Identify which cell holds the provided text, then report its [x, y] central coordinate. 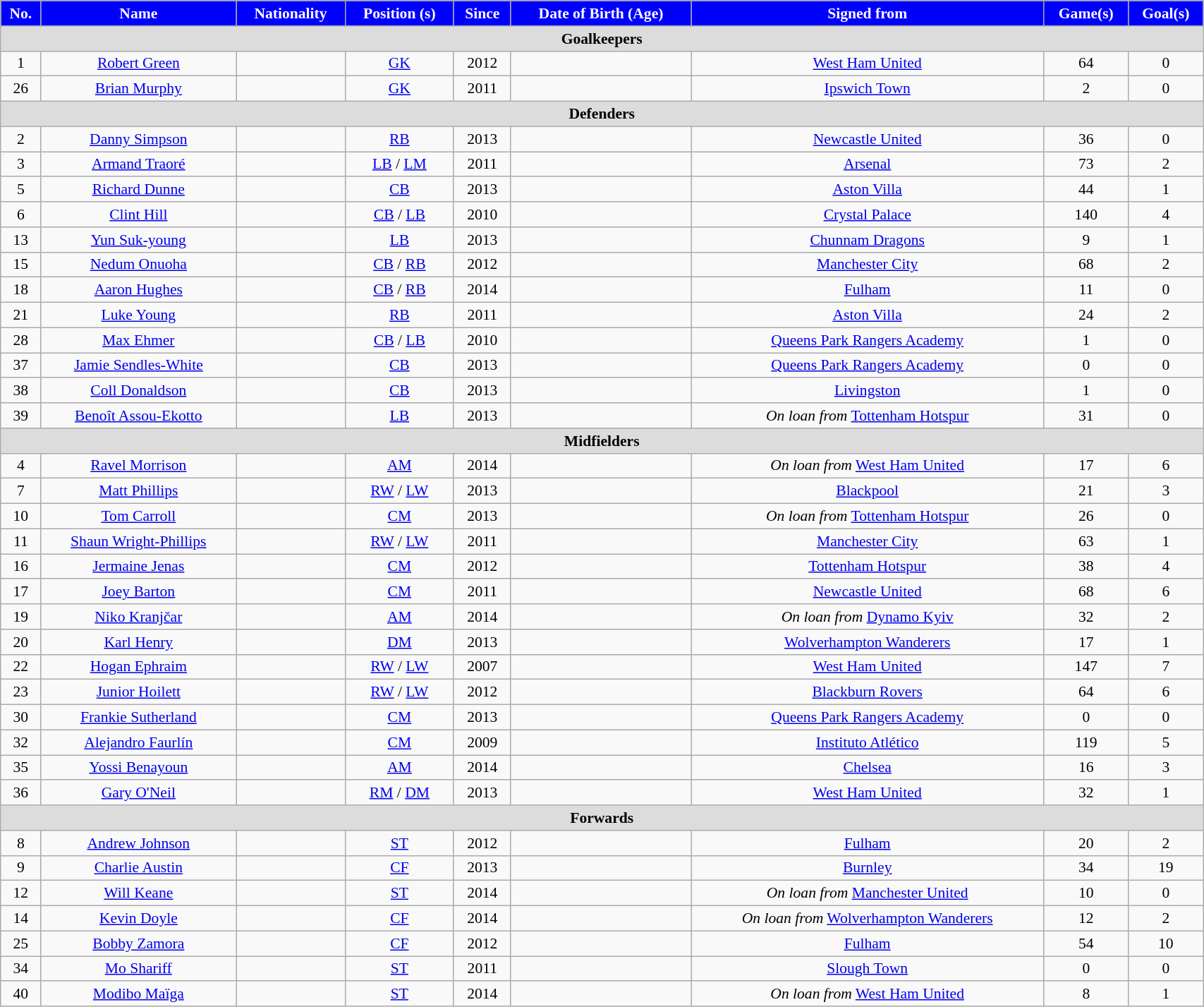
Joey Barton [138, 592]
Ipswich Town [868, 89]
Burnley [868, 868]
Chunnam Dragons [868, 240]
Jermaine Jenas [138, 567]
73 [1086, 164]
Danny Simpson [138, 139]
18 [21, 290]
25 [21, 943]
Clint Hill [138, 215]
2009 [482, 742]
Goalkeepers [602, 39]
Hogan Ephraim [138, 667]
Richard Dunne [138, 190]
Crystal Palace [868, 215]
119 [1086, 742]
13 [21, 240]
54 [1086, 943]
Junior Hoilett [138, 692]
Charlie Austin [138, 868]
LB / LM [399, 164]
Since [482, 13]
On loan from Wolverhampton Wanderers [868, 919]
Andrew Johnson [138, 843]
Defenders [602, 114]
22 [21, 667]
Forwards [602, 818]
Tom Carroll [138, 517]
Jamie Sendles-White [138, 366]
Position (s) [399, 13]
Blackburn Rovers [868, 692]
24 [1086, 315]
Wolverhampton Wanderers [868, 642]
Slough Town [868, 969]
Gary O'Neil [138, 793]
30 [21, 718]
39 [21, 416]
Name [138, 13]
Aaron Hughes [138, 290]
On loan from Manchester United [868, 893]
Livingston [868, 391]
15 [21, 265]
Arsenal [868, 164]
Shaun Wright-Phillips [138, 541]
Modibo Maïga [138, 994]
Benoît Assou-Ekotto [138, 416]
Ravel Morrison [138, 466]
Robert Green [138, 64]
Will Keane [138, 893]
Frankie Sutherland [138, 718]
Yun Suk-young [138, 240]
31 [1086, 416]
Max Ehmer [138, 340]
Kevin Doyle [138, 919]
Signed from [868, 13]
44 [1086, 190]
Karl Henry [138, 642]
Yossi Benayoun [138, 768]
Coll Donaldson [138, 391]
23 [21, 692]
Brian Murphy [138, 89]
Matt Phillips [138, 491]
Alejandro Faurlín [138, 742]
Armand Traoré [138, 164]
Blackpool [868, 491]
Goal(s) [1166, 13]
On loan from Dynamo Kyiv [868, 617]
No. [21, 13]
Tottenham Hotspur [868, 567]
2007 [482, 667]
63 [1086, 541]
Chelsea [868, 768]
14 [21, 919]
Niko Kranjčar [138, 617]
Game(s) [1086, 13]
147 [1086, 667]
RM / DM [399, 793]
35 [21, 768]
Mo Shariff [138, 969]
40 [21, 994]
37 [21, 366]
Date of Birth (Age) [601, 13]
Midfielders [602, 441]
28 [21, 340]
Luke Young [138, 315]
Nationality [291, 13]
DM [399, 642]
Instituto Atlético [868, 742]
Bobby Zamora [138, 943]
Nedum Onuoha [138, 265]
140 [1086, 215]
